From the cell containing the given text, extract its center point as (X, Y) coordinate. 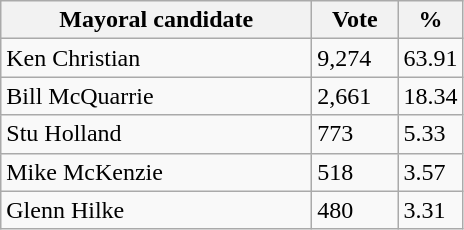
Vote (355, 20)
% (430, 20)
3.57 (430, 172)
518 (355, 172)
18.34 (430, 96)
Glenn Hilke (156, 210)
Stu Holland (156, 134)
773 (355, 134)
2,661 (355, 96)
5.33 (430, 134)
63.91 (430, 58)
Mayoral candidate (156, 20)
9,274 (355, 58)
Mike McKenzie (156, 172)
480 (355, 210)
Bill McQuarrie (156, 96)
Ken Christian (156, 58)
3.31 (430, 210)
